For the text-containing cell, return its midpoint in (X, Y) coordinate format. 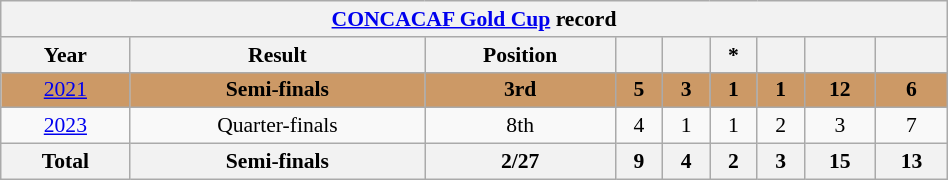
15 (840, 162)
* (734, 55)
Total (66, 162)
6 (912, 90)
2/27 (520, 162)
12 (840, 90)
13 (912, 162)
Position (520, 55)
2023 (66, 126)
CONCACAF Gold Cup record (474, 19)
8th (520, 126)
2021 (66, 90)
3rd (520, 90)
Quarter-finals (278, 126)
5 (638, 90)
9 (638, 162)
7 (912, 126)
Result (278, 55)
Year (66, 55)
